Determine the (x, y) coordinate at the center of the cell enclosing the given text.  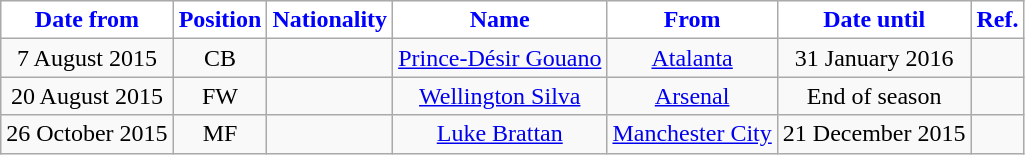
FW (220, 96)
Date from (87, 20)
CB (220, 58)
Ref. (998, 20)
From (692, 20)
Date until (874, 20)
7 August 2015 (87, 58)
MF (220, 134)
Nationality (330, 20)
End of season (874, 96)
Prince-Désir Gouano (500, 58)
Name (500, 20)
21 December 2015 (874, 134)
Arsenal (692, 96)
20 August 2015 (87, 96)
Position (220, 20)
31 January 2016 (874, 58)
26 October 2015 (87, 134)
Luke Brattan (500, 134)
Manchester City (692, 134)
Atalanta (692, 58)
Wellington Silva (500, 96)
